Return the (x, y) coordinate for the center point of the cell that contains the specified text.  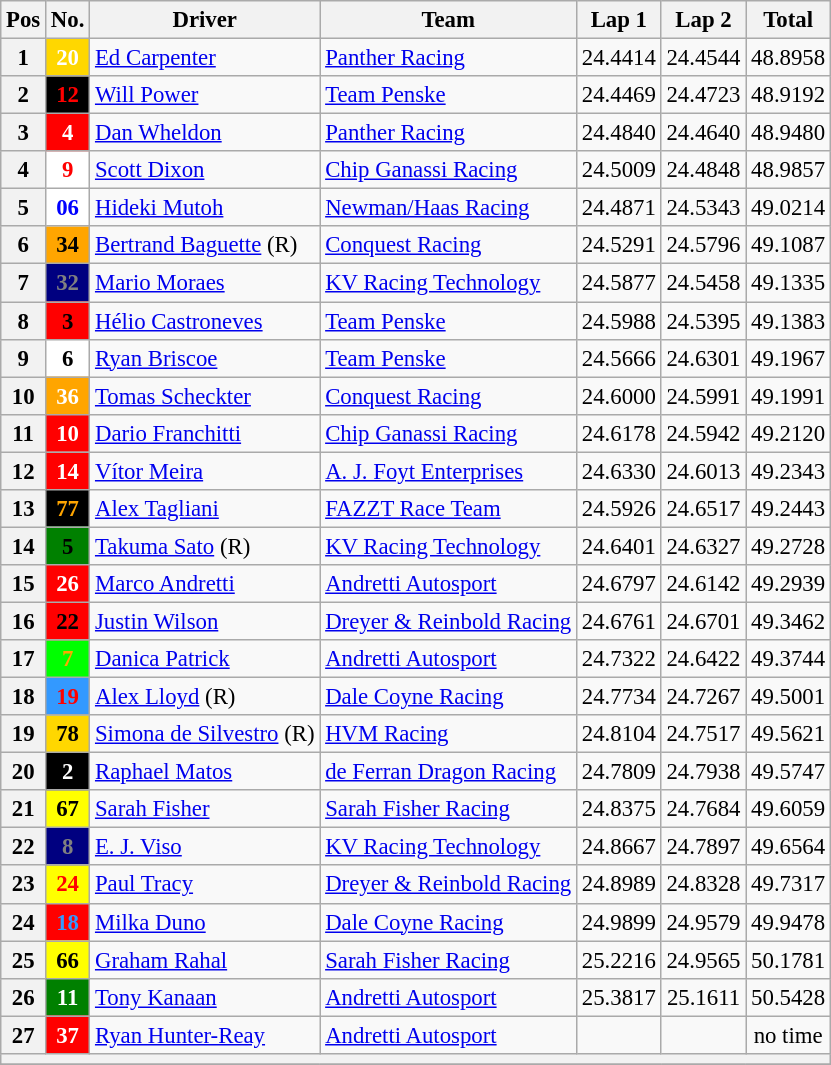
Scott Dixon (205, 170)
24.4544 (704, 58)
48.9192 (788, 95)
49.5001 (788, 697)
24.9579 (704, 922)
37 (68, 1035)
36 (68, 396)
24.5291 (620, 245)
Lap 1 (620, 20)
Marco Andretti (205, 584)
24.8328 (704, 885)
24.4848 (704, 170)
66 (68, 960)
21 (24, 809)
49.1087 (788, 245)
Takuma Sato (R) (205, 546)
49.2120 (788, 433)
77 (68, 509)
1 (24, 58)
49.3462 (788, 621)
24.7517 (704, 734)
24.6178 (620, 433)
de Ferran Dragon Racing (448, 772)
24.5666 (620, 358)
24.5009 (620, 170)
06 (68, 208)
Tomas Scheckter (205, 396)
25.3817 (620, 997)
24.6000 (620, 396)
24.5458 (704, 283)
49.2939 (788, 584)
24.8375 (620, 809)
No. (68, 20)
24.7897 (704, 847)
49.5621 (788, 734)
24.5942 (704, 433)
24.4414 (620, 58)
32 (68, 283)
24.5395 (704, 321)
24.9899 (620, 922)
24.6401 (620, 546)
48.9480 (788, 133)
49.6564 (788, 847)
Hideki Mutoh (205, 208)
24.4840 (620, 133)
49.2443 (788, 509)
Ryan Briscoe (205, 358)
Dario Franchitti (205, 433)
25.2216 (620, 960)
Ryan Hunter-Reay (205, 1035)
FAZZT Race Team (448, 509)
49.6059 (788, 809)
Mario Moraes (205, 283)
24.7684 (704, 809)
24.8104 (620, 734)
49.5747 (788, 772)
16 (24, 621)
48.8958 (788, 58)
24.5877 (620, 283)
Alex Lloyd (R) (205, 697)
24.5988 (620, 321)
49.2343 (788, 471)
Vítor Meira (205, 471)
24.7322 (620, 659)
24.5991 (704, 396)
Driver (205, 20)
25.1611 (704, 997)
24.6701 (704, 621)
Danica Patrick (205, 659)
50.1781 (788, 960)
Tony Kanaan (205, 997)
Dan Wheldon (205, 133)
13 (24, 509)
24.4640 (704, 133)
49.1383 (788, 321)
15 (24, 584)
24.8989 (620, 885)
48.9857 (788, 170)
E. J. Viso (205, 847)
24.6330 (620, 471)
49.9478 (788, 922)
24.6517 (704, 509)
24.6422 (704, 659)
49.1335 (788, 283)
23 (24, 885)
Team (448, 20)
67 (68, 809)
24.7938 (704, 772)
50.5428 (788, 997)
Simona de Silvestro (R) (205, 734)
24.6761 (620, 621)
49.3744 (788, 659)
Will Power (205, 95)
49.7317 (788, 885)
24.6142 (704, 584)
no time (788, 1035)
24.7734 (620, 697)
Graham Rahal (205, 960)
Pos (24, 20)
24.8667 (620, 847)
Sarah Fisher (205, 809)
24.4871 (620, 208)
17 (24, 659)
Newman/Haas Racing (448, 208)
27 (24, 1035)
34 (68, 245)
HVM Racing (448, 734)
Milka Duno (205, 922)
Bertrand Baguette (R) (205, 245)
49.1967 (788, 358)
24.4469 (620, 95)
Lap 2 (704, 20)
49.2728 (788, 546)
Ed Carpenter (205, 58)
25 (24, 960)
49.0214 (788, 208)
24.6797 (620, 584)
Total (788, 20)
24.6327 (704, 546)
24.9565 (704, 960)
24.6013 (704, 471)
Paul Tracy (205, 885)
24.6301 (704, 358)
78 (68, 734)
Justin Wilson (205, 621)
24.5796 (704, 245)
24.7267 (704, 697)
Alex Tagliani (205, 509)
24.5343 (704, 208)
24.4723 (704, 95)
Raphael Matos (205, 772)
Hélio Castroneves (205, 321)
A. J. Foyt Enterprises (448, 471)
24.7809 (620, 772)
24.5926 (620, 509)
49.1991 (788, 396)
